Output the [X, Y] coordinate of the center of the cell containing the given text.  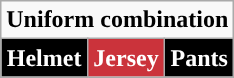
Pants [200, 58]
Uniform combination [118, 20]
Helmet [44, 58]
Jersey [126, 58]
